Capture the cell that displays the provided text and extract its (x, y) central coordinate. 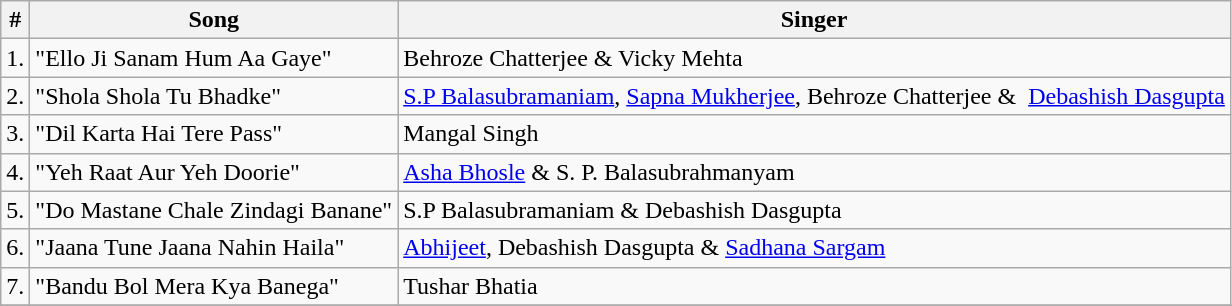
6. (16, 248)
3. (16, 134)
Mangal Singh (814, 134)
Tushar Bhatia (814, 286)
1. (16, 58)
Singer (814, 20)
Abhijeet, Debashish Dasgupta & Sadhana Sargam (814, 248)
"Jaana Tune Jaana Nahin Haila" (214, 248)
4. (16, 172)
Asha Bhosle & S. P. Balasubrahmanyam (814, 172)
7. (16, 286)
"Ello Ji Sanam Hum Aa Gaye" (214, 58)
Behroze Chatterjee & Vicky Mehta (814, 58)
S.P Balasubramaniam, Sapna Mukherjee, Behroze Chatterjee & Debashish Dasgupta (814, 96)
"Shola Shola Tu Bhadke" (214, 96)
# (16, 20)
"Dil Karta Hai Tere Pass" (214, 134)
"Bandu Bol Mera Kya Banega" (214, 286)
"Yeh Raat Aur Yeh Doorie" (214, 172)
Song (214, 20)
5. (16, 210)
S.P Balasubramaniam & Debashish Dasgupta (814, 210)
"Do Mastane Chale Zindagi Banane" (214, 210)
2. (16, 96)
